Detect which cell encompasses the target text, then output its (X, Y) center coordinate. 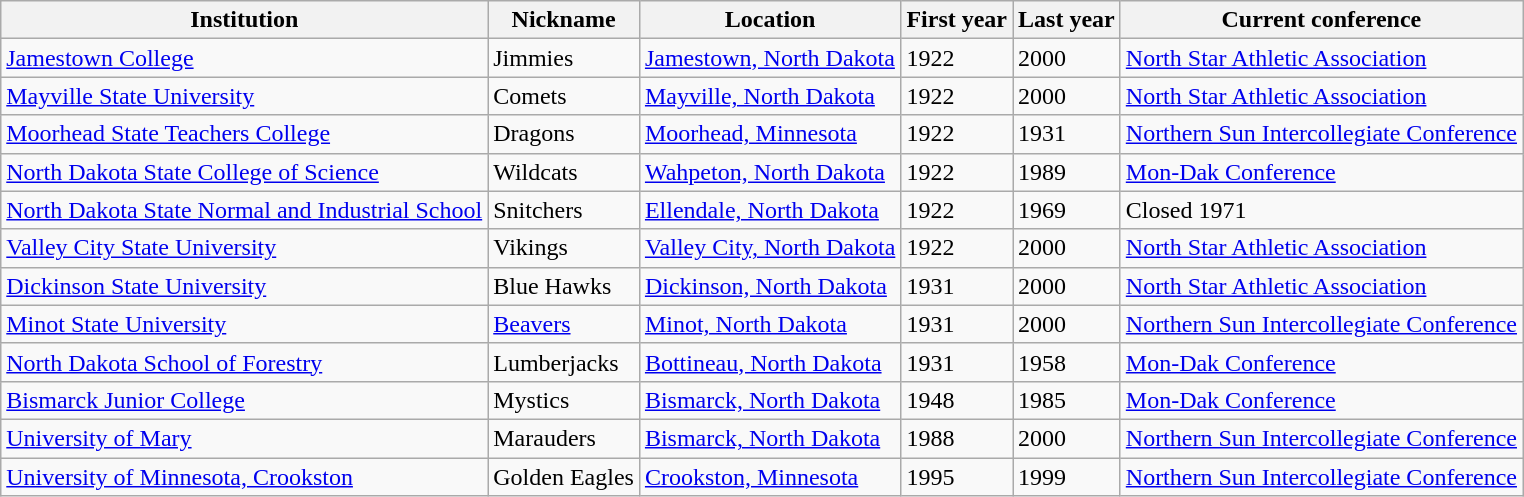
Vikings (564, 248)
Closed 1971 (1321, 210)
Beavers (564, 324)
Location (770, 20)
1948 (957, 400)
Blue Hawks (564, 286)
Valley City State University (244, 248)
Comets (564, 96)
Jamestown, North Dakota (770, 58)
Jimmies (564, 58)
Golden Eagles (564, 477)
Mystics (564, 400)
University of Mary (244, 438)
Moorhead, Minnesota (770, 134)
Minot, North Dakota (770, 324)
Wildcats (564, 172)
Mayville State University (244, 96)
Dragons (564, 134)
1999 (1067, 477)
University of Minnesota, Crookston (244, 477)
First year (957, 20)
Minot State University (244, 324)
Mayville, North Dakota (770, 96)
Nickname (564, 20)
Current conference (1321, 20)
Ellendale, North Dakota (770, 210)
Dickinson, North Dakota (770, 286)
1958 (1067, 362)
Snitchers (564, 210)
Wahpeton, North Dakota (770, 172)
Crookston, Minnesota (770, 477)
North Dakota State College of Science (244, 172)
Bottineau, North Dakota (770, 362)
Lumberjacks (564, 362)
Jamestown College (244, 58)
North Dakota School of Forestry (244, 362)
Dickinson State University (244, 286)
1988 (957, 438)
1985 (1067, 400)
Last year (1067, 20)
North Dakota State Normal and Industrial School (244, 210)
Institution (244, 20)
Moorhead State Teachers College (244, 134)
1989 (1067, 172)
1969 (1067, 210)
Marauders (564, 438)
1995 (957, 477)
Valley City, North Dakota (770, 248)
Bismarck Junior College (244, 400)
